Locate the cell with the specified text and output its (x, y) center coordinate. 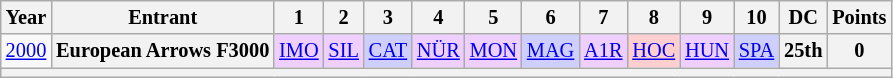
10 (756, 17)
A1R (603, 51)
HOC (654, 51)
2000 (26, 51)
SIL (344, 51)
2 (344, 17)
Entrant (162, 17)
Points (859, 17)
European Arrows F3000 (162, 51)
SPA (756, 51)
HUN (707, 51)
0 (859, 51)
9 (707, 17)
MAG (550, 51)
4 (438, 17)
MON (494, 51)
CAT (388, 51)
6 (550, 17)
25th (803, 51)
3 (388, 17)
Year (26, 17)
5 (494, 17)
NÜR (438, 51)
7 (603, 17)
1 (298, 17)
8 (654, 17)
DC (803, 17)
IMO (298, 51)
